Search for the cell housing the specified text and yield its [x, y] center coordinate. 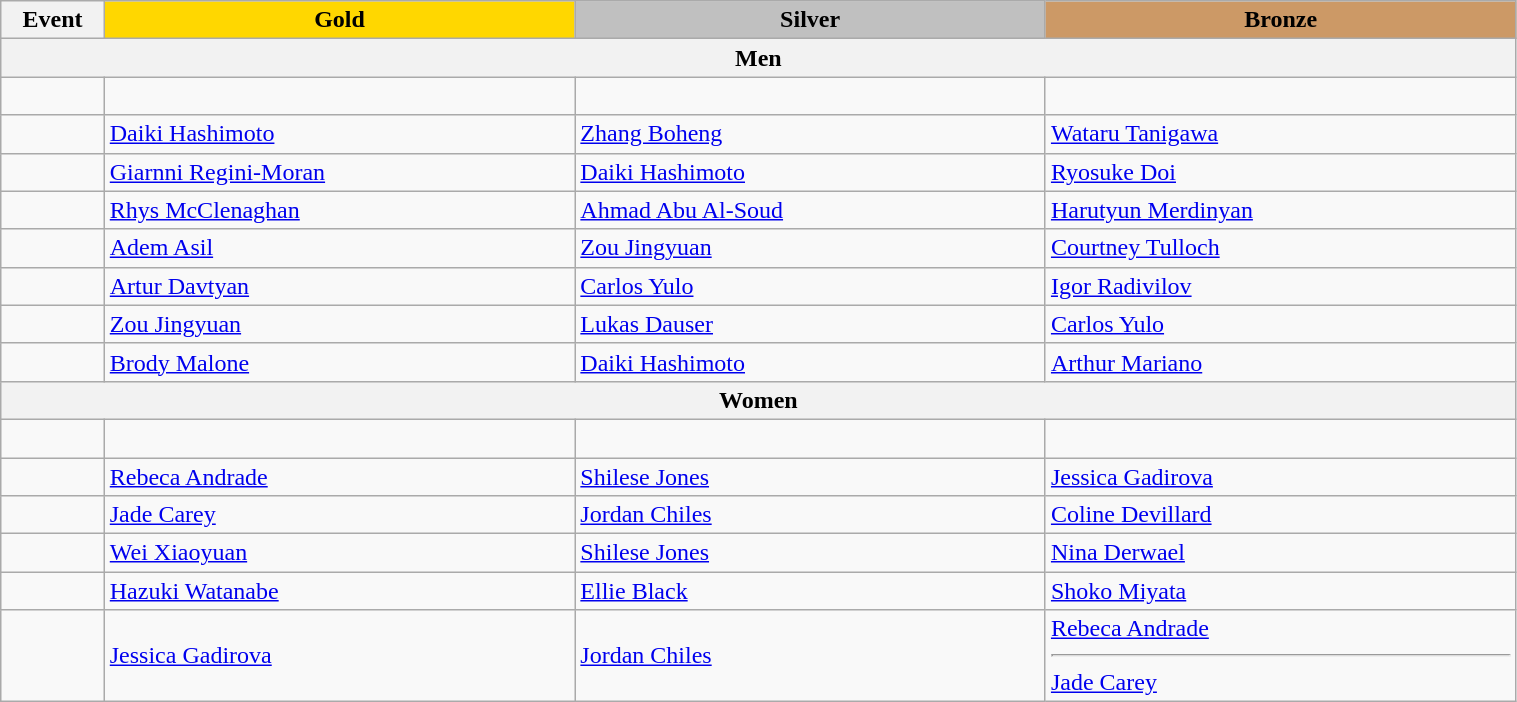
Women [758, 400]
Hazuki Watanabe [340, 591]
Wei Xiaoyuan [340, 553]
Adem Asil [340, 248]
Nina Derwael [1280, 553]
Jade Carey [340, 515]
Ahmad Abu Al-Soud [810, 210]
Zhang Boheng [810, 134]
Rebeca Andrade Jade Carey [1280, 656]
Men [758, 58]
Bronze [1280, 20]
Coline Devillard [1280, 515]
Rebeca Andrade [340, 477]
Artur Davtyan [340, 286]
Igor Radivilov [1280, 286]
Lukas Dauser [810, 324]
Ryosuke Doi [1280, 172]
Event [53, 20]
Rhys McClenaghan [340, 210]
Wataru Tanigawa [1280, 134]
Brody Malone [340, 362]
Arthur Mariano [1280, 362]
Shoko Miyata [1280, 591]
Harutyun Merdinyan [1280, 210]
Courtney Tulloch [1280, 248]
Silver [810, 20]
Gold [340, 20]
Ellie Black [810, 591]
Giarnni Regini-Moran [340, 172]
